From the cell containing the given text, extract its center point as (x, y) coordinate. 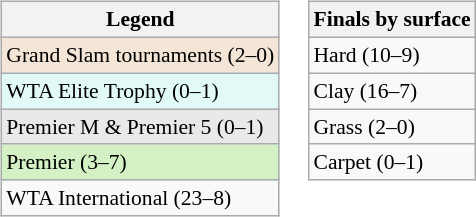
Grand Slam tournaments (2–0) (140, 55)
Premier M & Premier 5 (0–1) (140, 127)
Legend (140, 20)
Carpet (0–1) (392, 162)
Premier (3–7) (140, 162)
Finals by surface (392, 20)
WTA International (23–8) (140, 198)
Hard (10–9) (392, 55)
WTA Elite Trophy (0–1) (140, 91)
Clay (16–7) (392, 91)
Grass (2–0) (392, 127)
